Determine the [X, Y] coordinate at the center of the cell enclosing the given text.  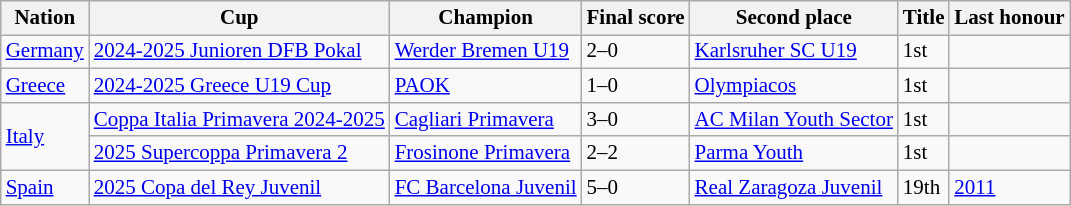
3–0 [636, 119]
2025 Supercoppa Primavera 2 [240, 153]
Karlsruher SC U19 [794, 52]
Final score [636, 18]
Frosinone Primavera [486, 153]
2025 Copa del Rey Juvenil [240, 187]
19th [924, 187]
Olympiacos [794, 86]
AC Milan Youth Sector [794, 119]
5–0 [636, 187]
Cagliari Primavera [486, 119]
PAOK [486, 86]
Champion [486, 18]
Title [924, 18]
Germany [45, 52]
Parma Youth [794, 153]
Cup [240, 18]
Last honour [1009, 18]
1–0 [636, 86]
Second place [794, 18]
Spain [45, 187]
2–2 [636, 153]
2024-2025 Junioren DFB Pokal [240, 52]
Coppa Italia Primavera 2024-2025 [240, 119]
2024-2025 Greece U19 Cup [240, 86]
2011 [1009, 187]
FC Barcelona Juvenil [486, 187]
Real Zaragoza Juvenil [794, 187]
2–0 [636, 52]
Greece [45, 86]
Werder Bremen U19 [486, 52]
Italy [45, 136]
Nation [45, 18]
